Return [x, y] of the center of cell containing provided text 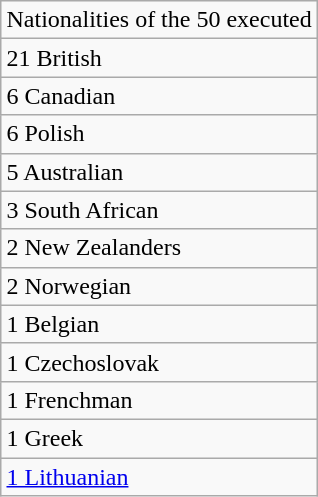
Nationalities of the 50 executed [159, 20]
1 Czechoslovak [159, 362]
5 Australian [159, 172]
2 New Zealanders [159, 248]
1 Belgian [159, 324]
2 Norwegian [159, 286]
6 Canadian [159, 96]
21 British [159, 58]
1 Lithuanian [159, 477]
1 Greek [159, 438]
6 Polish [159, 134]
3 South African [159, 210]
1 Frenchman [159, 400]
